Detect which cell encompasses the target text, then output its (X, Y) center coordinate. 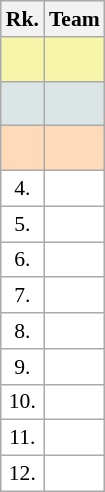
4. (22, 189)
12. (22, 474)
8. (22, 331)
Rk. (22, 19)
9. (22, 367)
10. (22, 402)
6. (22, 260)
7. (22, 296)
Team (74, 19)
11. (22, 438)
5. (22, 224)
